Search for the cell housing the specified text and yield its [x, y] center coordinate. 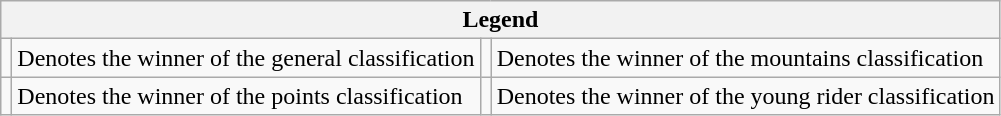
Denotes the winner of the general classification [246, 58]
Denotes the winner of the young rider classification [746, 96]
Legend [500, 20]
Denotes the winner of the mountains classification [746, 58]
Denotes the winner of the points classification [246, 96]
